From the cell containing the given text, extract its center point as [X, Y] coordinate. 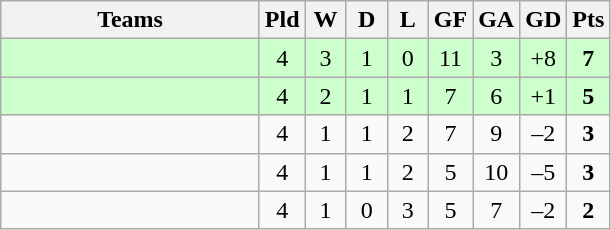
+8 [544, 58]
Teams [130, 20]
Pts [588, 20]
D [366, 20]
9 [496, 134]
GF [450, 20]
10 [496, 172]
11 [450, 58]
GD [544, 20]
L [408, 20]
+1 [544, 96]
Pld [282, 20]
–5 [544, 172]
W [326, 20]
6 [496, 96]
GA [496, 20]
